Find where the given text appears and provide that cell's center as [x, y] coordinate. 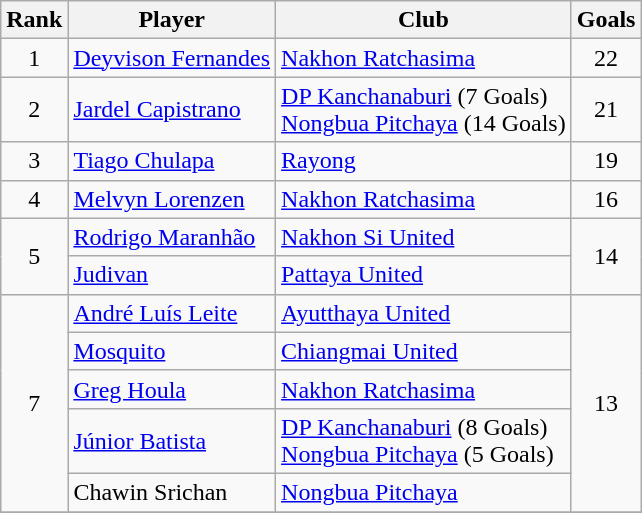
Nakhon Si United [424, 237]
Deyvison Fernandes [172, 58]
5 [34, 256]
Jardel Capistrano [172, 110]
Goals [606, 20]
André Luís Leite [172, 313]
21 [606, 110]
Melvyn Lorenzen [172, 199]
16 [606, 199]
Ayutthaya United [424, 313]
Judivan [172, 275]
Júnior Batista [172, 440]
Rodrigo Maranhão [172, 237]
22 [606, 58]
Chiangmai United [424, 351]
Pattaya United [424, 275]
Nongbua Pitchaya [424, 492]
DP Kanchanaburi (7 Goals)Nongbua Pitchaya (14 Goals) [424, 110]
Greg Houla [172, 389]
7 [34, 402]
14 [606, 256]
1 [34, 58]
DP Kanchanaburi (8 Goals)Nongbua Pitchaya (5 Goals) [424, 440]
Tiago Chulapa [172, 161]
Club [424, 20]
Player [172, 20]
Rank [34, 20]
19 [606, 161]
4 [34, 199]
Chawin Srichan [172, 492]
13 [606, 402]
2 [34, 110]
Mosquito [172, 351]
3 [34, 161]
Rayong [424, 161]
